Pinpoint the cell where the given text exists, returning its [x, y] midpoint coordinate. 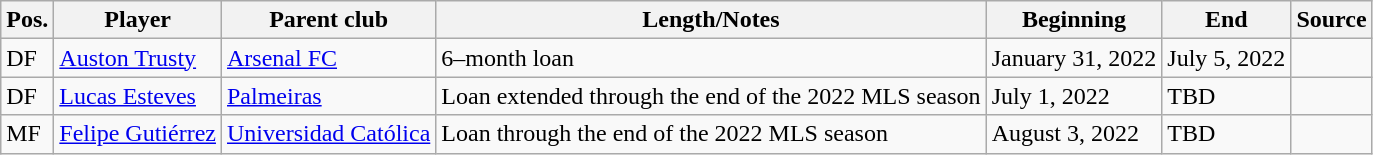
End [1226, 20]
July 1, 2022 [1074, 96]
Arsenal FC [328, 58]
Auston Trusty [138, 58]
Palmeiras [328, 96]
January 31, 2022 [1074, 58]
Loan through the end of the 2022 MLS season [711, 134]
Beginning [1074, 20]
Universidad Católica [328, 134]
Length/Notes [711, 20]
August 3, 2022 [1074, 134]
Lucas Esteves [138, 96]
Felipe Gutiérrez [138, 134]
Player [138, 20]
Source [1332, 20]
July 5, 2022 [1226, 58]
Parent club [328, 20]
MF [28, 134]
Pos. [28, 20]
6–month loan [711, 58]
Loan extended through the end of the 2022 MLS season [711, 96]
